Locate the cell with the specified text and output its [X, Y] center coordinate. 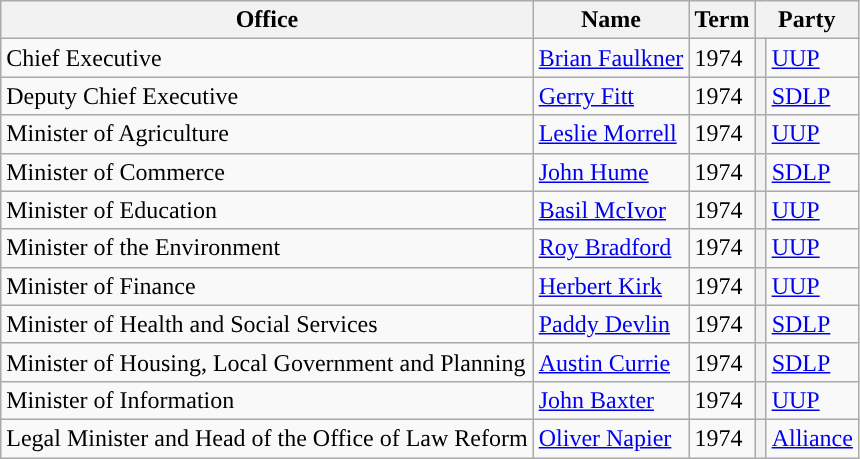
Austin Currie [611, 362]
Gerry Fitt [611, 96]
Party [806, 20]
Leslie Morrell [611, 134]
Minister of the Environment [267, 248]
Term [722, 20]
Oliver Napier [611, 438]
Deputy Chief Executive [267, 96]
Basil McIvor [611, 210]
Minister of Education [267, 210]
Office [267, 20]
Minister of Finance [267, 286]
Roy Bradford [611, 248]
Legal Minister and Head of the Office of Law Reform [267, 438]
Chief Executive [267, 58]
Name [611, 20]
Herbert Kirk [611, 286]
Minister of Housing, Local Government and Planning [267, 362]
Brian Faulkner [611, 58]
John Baxter [611, 400]
Minister of Agriculture [267, 134]
Alliance [812, 438]
John Hume [611, 172]
Paddy Devlin [611, 324]
Minister of Health and Social Services [267, 324]
Minister of Commerce [267, 172]
Minister of Information [267, 400]
